Output the [X, Y] coordinate of the center of the cell containing the given text.  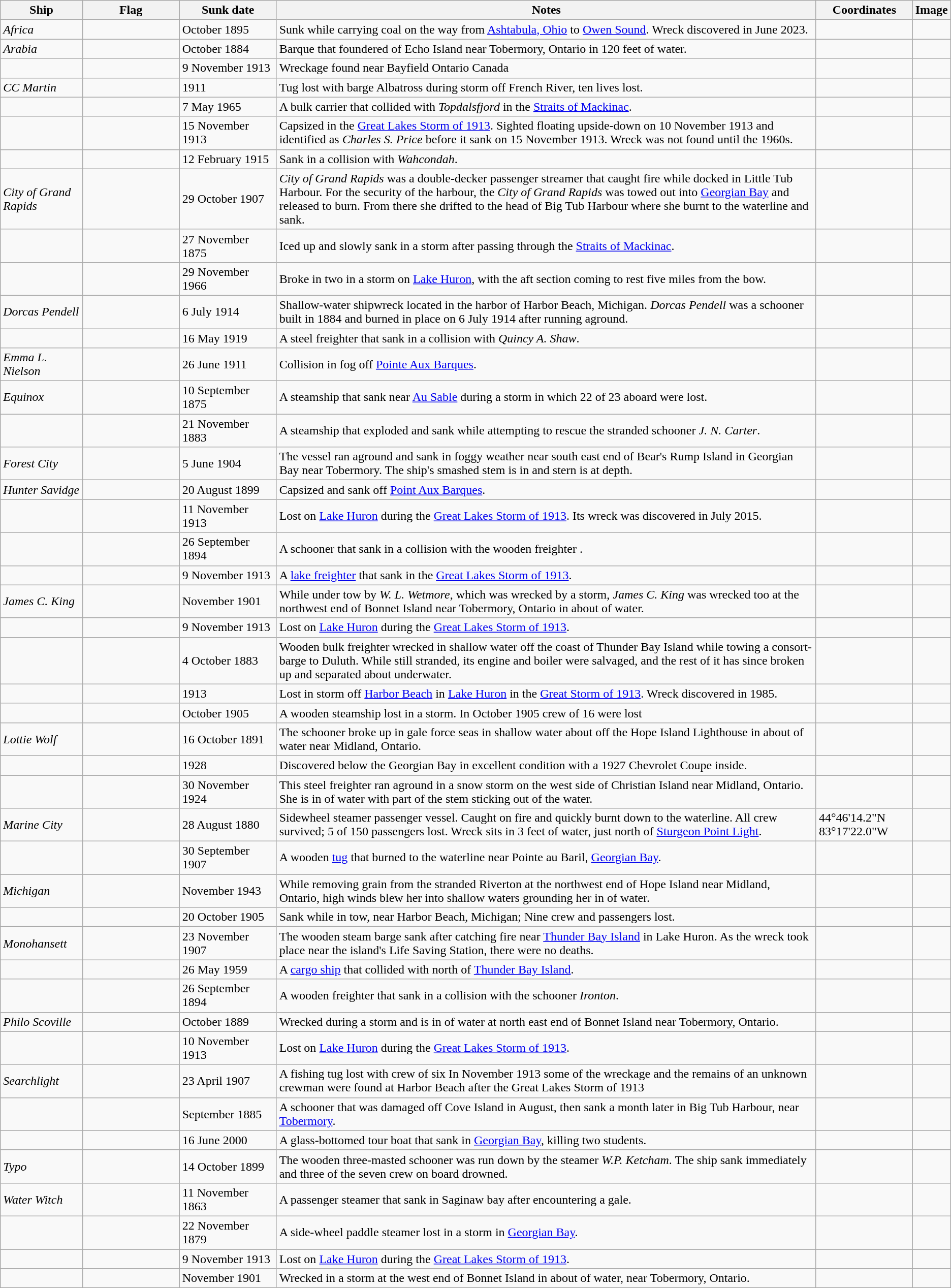
30 September 1907 [228, 858]
Typo [42, 1167]
September 1885 [228, 1114]
Collision in fog off Pointe Aux Barques. [546, 365]
The schooner broke up in gale force seas in shallow water about off the Hope Island Lighthouse in about of water near Midland, Ontario. [546, 739]
1913 [228, 694]
15 November 1913 [228, 133]
16 October 1891 [228, 739]
29 November 1966 [228, 278]
A bulk carrier that collided with Topdalsfjord in the Straits of Mackinac. [546, 107]
7 May 1965 [228, 107]
29 October 1907 [228, 199]
23 April 1907 [228, 1081]
A lake freighter that sank in the Great Lakes Storm of 1913. [546, 575]
10 November 1913 [228, 1048]
5 June 1904 [228, 463]
October 1905 [228, 713]
1928 [228, 765]
October 1889 [228, 1022]
A cargo ship that collided with north of Thunder Bay Island. [546, 969]
12 February 1915 [228, 159]
Wrecked during a storm and is in of water at north east end of Bonnet Island near Tobermory, Ontario. [546, 1022]
CC Martin [42, 87]
A wooden freighter that sank in a collision with the schooner Ironton. [546, 996]
22 November 1879 [228, 1233]
Ship [42, 10]
Broke in two in a storm on Lake Huron, with the aft section coming to rest five miles from the bow. [546, 278]
21 November 1883 [228, 431]
44°46'14.2"N 83°17'22.0"W [864, 825]
The wooden three-masted schooner was run down by the steamer W.P. Ketcham. The ship sank immediately and three of the seven crew on board drowned. [546, 1167]
A passenger steamer that sank in Saginaw bay after encountering a gale. [546, 1199]
Dorcas Pendell [42, 312]
A schooner that was damaged off Cove Island in August, then sank a month later in Big Tub Harbour, near Tobermory. [546, 1114]
Water Witch [42, 1199]
Africa [42, 29]
City of Grand Rapids [42, 199]
Arabia [42, 49]
4 October 1883 [228, 661]
A steamship that exploded and sank while attempting to rescue the stranded schooner J. N. Carter. [546, 431]
23 November 1907 [228, 943]
16 June 2000 [228, 1140]
Forest City [42, 463]
11 November 1863 [228, 1199]
A glass-bottomed tour boat that sank in Georgian Bay, killing two students. [546, 1140]
Lottie Wolf [42, 739]
October 1884 [228, 49]
Sunk while carrying coal on the way from Ashtabula, Ohio to Owen Sound. Wreck discovered in June 2023. [546, 29]
Emma L. Nielson [42, 365]
20 August 1899 [228, 490]
Flag [131, 10]
26 June 1911 [228, 365]
A side-wheel paddle steamer lost in a storm in Georgian Bay. [546, 1233]
Philo Scoville [42, 1022]
Wrecked in a storm at the west end of Bonnet Island in about of water, near Tobermory, Ontario. [546, 1278]
6 July 1914 [228, 312]
Coordinates [864, 10]
Sank in a collision with Wahcondah. [546, 159]
16 May 1919 [228, 338]
November 1943 [228, 891]
27 November 1875 [228, 246]
Monohansett [42, 943]
Sunk date [228, 10]
Notes [546, 10]
Discovered below the Georgian Bay in excellent condition with a 1927 Chevrolet Coupe inside. [546, 765]
14 October 1899 [228, 1167]
A steel freighter that sank in a collision with Quincy A. Shaw. [546, 338]
A steamship that sank near Au Sable during a storm in which 22 of 23 aboard were lost. [546, 397]
October 1895 [228, 29]
Michigan [42, 891]
Barque that foundered of Echo Island near Tobermory, Ontario in 120 feet of water. [546, 49]
28 August 1880 [228, 825]
Capsized and sank off Point Aux Barques. [546, 490]
Image [932, 10]
Searchlight [42, 1081]
Lost in storm off Harbor Beach in Lake Huron in the Great Storm of 1913. Wreck discovered in 1985. [546, 694]
Tug lost with barge Albatross during storm off French River, ten lives lost. [546, 87]
10 September 1875 [228, 397]
A wooden tug that burned to the waterline near Pointe au Baril, Georgian Bay. [546, 858]
A wooden steamship lost in a storm. In October 1905 crew of 16 were lost [546, 713]
Equinox [42, 397]
Lost on Lake Huron during the Great Lakes Storm of 1913. Its wreck was discovered in July 2015. [546, 516]
Sank while in tow, near Harbor Beach, Michigan; Nine crew and passengers lost. [546, 917]
20 October 1905 [228, 917]
30 November 1924 [228, 792]
Hunter Savidge [42, 490]
Iced up and slowly sank in a storm after passing through the Straits of Mackinac. [546, 246]
James C. King [42, 602]
26 May 1959 [228, 969]
1911 [228, 87]
A schooner that sank in a collision with the wooden freighter . [546, 549]
11 November 1913 [228, 516]
Marine City [42, 825]
Wreckage found near Bayfield Ontario Canada [546, 68]
